Identify which cell holds the provided text, then report its [X, Y] central coordinate. 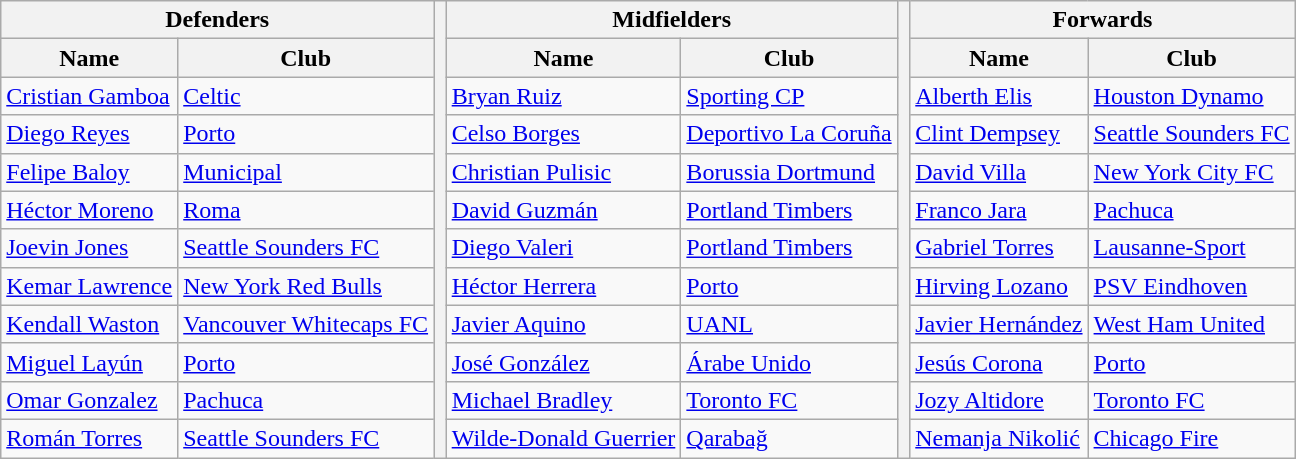
Hirving Lozano [999, 286]
Lausanne-Sport [1192, 248]
David Guzmán [564, 210]
Javier Aquino [564, 324]
Felipe Baloy [90, 172]
Alberth Elis [999, 96]
Gabriel Torres [999, 248]
Roma [306, 210]
Bryan Ruiz [564, 96]
Franco Jara [999, 210]
Michael Bradley [564, 400]
Héctor Moreno [90, 210]
Kemar Lawrence [90, 286]
Joevin Jones [90, 248]
David Villa [999, 172]
Celso Borges [564, 134]
Municipal [306, 172]
Houston Dynamo [1192, 96]
UANL [789, 324]
Celtic [306, 96]
Deportivo La Coruña [789, 134]
José González [564, 362]
Clint Dempsey [999, 134]
Javier Hernández [999, 324]
Árabe Unido [789, 362]
Nemanja Nikolić [999, 438]
Defenders [218, 20]
Kendall Waston [90, 324]
Chicago Fire [1192, 438]
Sporting CP [789, 96]
Román Torres [90, 438]
Wilde-Donald Guerrier [564, 438]
New York Red Bulls [306, 286]
Cristian Gamboa [90, 96]
Forwards [1102, 20]
Diego Reyes [90, 134]
Héctor Herrera [564, 286]
Diego Valeri [564, 248]
Omar Gonzalez [90, 400]
Midfielders [672, 20]
Jozy Altidore [999, 400]
Vancouver Whitecaps FC [306, 324]
Miguel Layún [90, 362]
Jesús Corona [999, 362]
West Ham United [1192, 324]
PSV Eindhoven [1192, 286]
Borussia Dortmund [789, 172]
Christian Pulisic [564, 172]
Qarabağ [789, 438]
New York City FC [1192, 172]
